Extract the (X, Y) coordinate from the center of the cell holding the provided text.  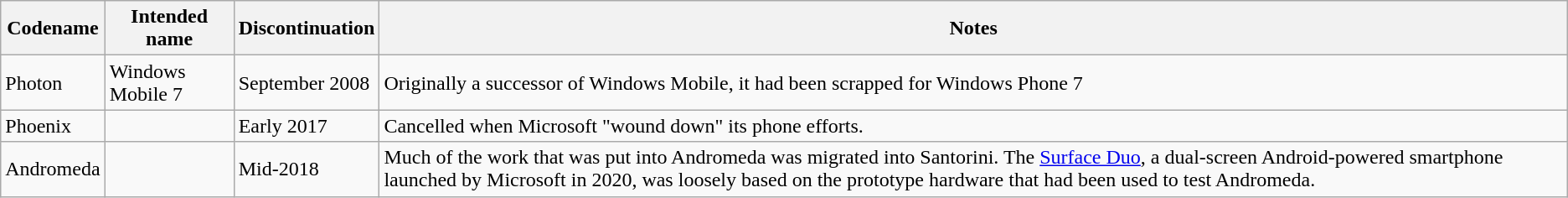
Andromeda (53, 169)
Early 2017 (307, 126)
Photon (53, 82)
Discontinuation (307, 29)
Phoenix (53, 126)
Windows Mobile 7 (169, 82)
Mid-2018 (307, 169)
Notes (973, 29)
Codename (53, 29)
Originally a successor of Windows Mobile, it had been scrapped for Windows Phone 7 (973, 82)
September 2008 (307, 82)
Cancelled when Microsoft "wound down" its phone efforts. (973, 126)
Intended name (169, 29)
